Capture the cell that displays the provided text and extract its [X, Y] central coordinate. 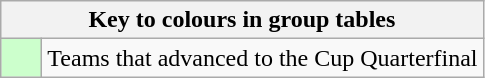
Teams that advanced to the Cup Quarterfinal [262, 58]
Key to colours in group tables [242, 20]
